Pinpoint the cell where the given text exists, returning its [x, y] midpoint coordinate. 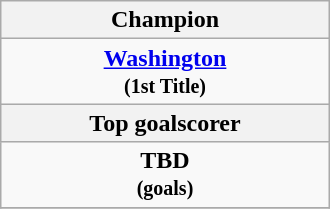
TBD (goals) [165, 174]
Champion [165, 20]
Top goalscorer [165, 123]
Washington (1st Title) [165, 72]
